Determine the (X, Y) coordinate at the center of the cell enclosing the given text.  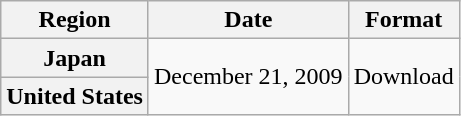
Download (404, 77)
December 21, 2009 (248, 77)
Region (75, 20)
Date (248, 20)
Japan (75, 58)
United States (75, 96)
Format (404, 20)
